Identify which cell holds the provided text, then report its [x, y] central coordinate. 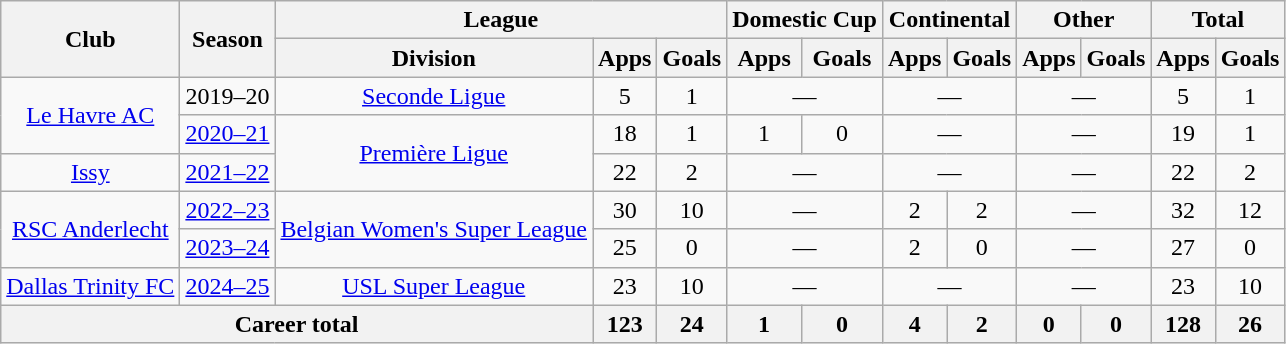
19 [1183, 134]
Career total [297, 324]
Domestic Cup [805, 20]
Club [90, 39]
2020–21 [228, 134]
Continental [949, 20]
Seconde Ligue [434, 96]
USL Super League [434, 286]
24 [692, 324]
Première Ligue [434, 153]
25 [625, 248]
30 [625, 210]
League [501, 20]
2021–22 [228, 172]
26 [1250, 324]
128 [1183, 324]
32 [1183, 210]
Division [434, 58]
RSC Anderlecht [90, 229]
Total [1218, 20]
2023–24 [228, 248]
4 [914, 324]
123 [625, 324]
Dallas Trinity FC [90, 286]
Season [228, 39]
18 [625, 134]
2024–25 [228, 286]
Issy [90, 172]
2022–23 [228, 210]
2019–20 [228, 96]
Le Havre AC [90, 115]
27 [1183, 248]
12 [1250, 210]
Belgian Women's Super League [434, 229]
Other [1084, 20]
